For the text-containing cell, return its midpoint in (X, Y) coordinate format. 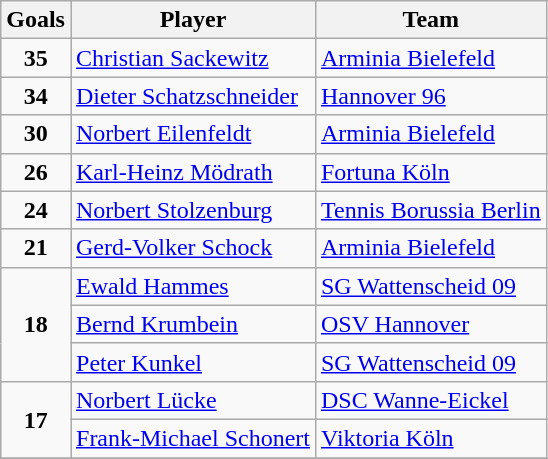
26 (36, 172)
Fortuna Köln (430, 172)
18 (36, 324)
Frank-Michael Schonert (192, 438)
Goals (36, 20)
Ewald Hammes (192, 286)
DSC Wanne-Eickel (430, 400)
24 (36, 210)
Peter Kunkel (192, 362)
Viktoria Köln (430, 438)
OSV Hannover (430, 324)
Hannover 96 (430, 96)
Team (430, 20)
Gerd-Volker Schock (192, 248)
21 (36, 248)
Bernd Krumbein (192, 324)
30 (36, 134)
Dieter Schatzschneider (192, 96)
Karl-Heinz Mödrath (192, 172)
Tennis Borussia Berlin (430, 210)
Norbert Eilenfeldt (192, 134)
17 (36, 419)
34 (36, 96)
Norbert Stolzenburg (192, 210)
Player (192, 20)
35 (36, 58)
Norbert Lücke (192, 400)
Christian Sackewitz (192, 58)
